Find where the given text appears and provide that cell's center as [x, y] coordinate. 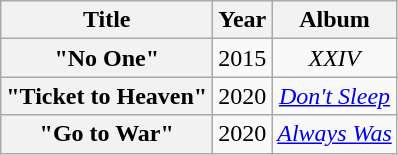
"No One" [107, 58]
"Ticket to Heaven" [107, 96]
Always Was [335, 134]
Don't Sleep [335, 96]
XXIV [335, 58]
2015 [242, 58]
"Go to War" [107, 134]
Year [242, 20]
Title [107, 20]
Album [335, 20]
